Pinpoint the cell where the given text exists, returning its (X, Y) midpoint coordinate. 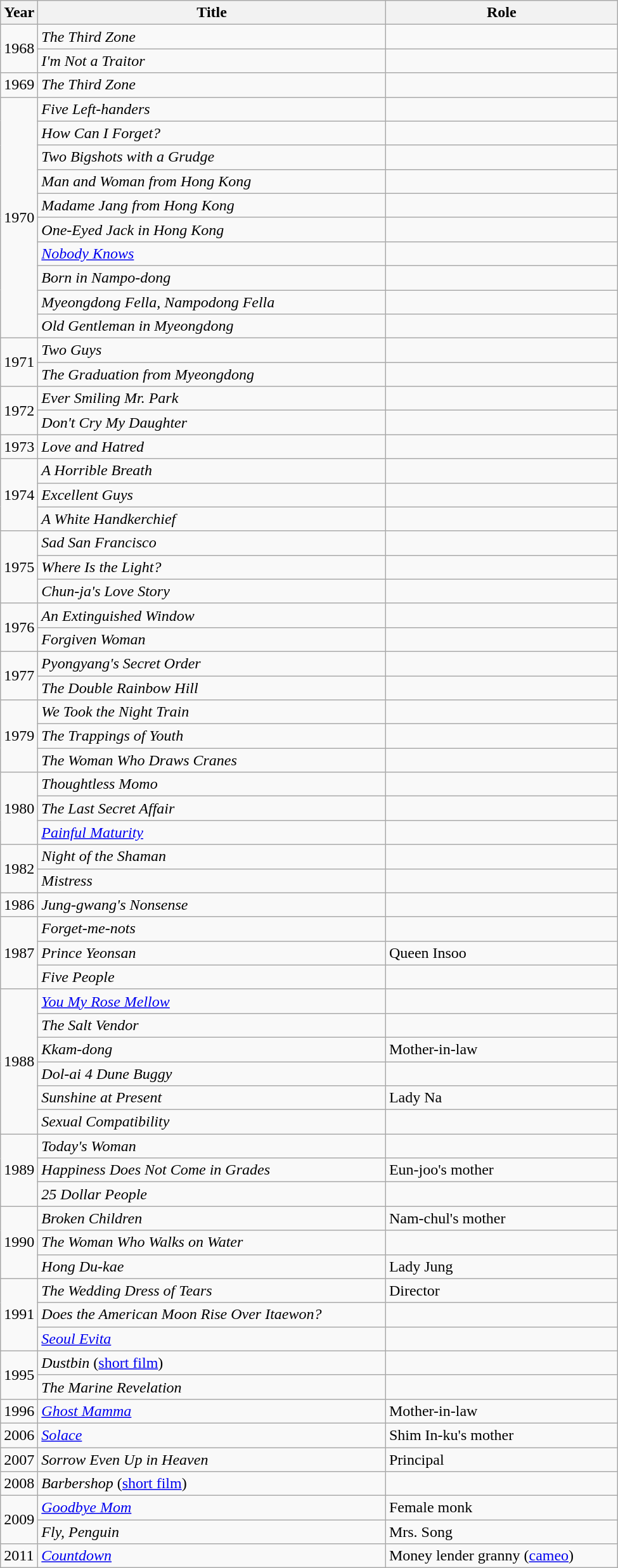
Nobody Knows (212, 253)
The Salt Vendor (212, 1025)
Excellent Guys (212, 495)
Seoul Evita (212, 1339)
1982 (19, 869)
Myeongdong Fella, Nampodong Fella (212, 302)
1995 (19, 1375)
1971 (19, 362)
1970 (19, 218)
Shim In-ku's mother (501, 1435)
Title (212, 13)
Happiness Does Not Come in Grades (212, 1170)
1990 (19, 1242)
Where Is the Light? (212, 567)
Madame Jang from Hong Kong (212, 205)
Mistress (212, 881)
Solace (212, 1435)
1986 (19, 905)
Role (501, 13)
2006 (19, 1435)
Don't Cry My Daughter (212, 423)
2009 (19, 1520)
1972 (19, 411)
Sexual Compatibility (212, 1122)
The Wedding Dress of Tears (212, 1291)
Forgiven Woman (212, 639)
1975 (19, 567)
Queen Insoo (501, 953)
Goodbye Mom (212, 1508)
Sad San Francisco (212, 543)
Today's Woman (212, 1146)
I'm Not a Traitor (212, 61)
How Can I Forget? (212, 133)
One-Eyed Jack in Hong Kong (212, 229)
Pyongyang's Secret Order (212, 663)
Jung-gwang's Nonsense (212, 905)
Fly, Penguin (212, 1532)
1979 (19, 736)
Ghost Mamma (212, 1411)
25 Dollar People (212, 1194)
1989 (19, 1170)
Forget-me-nots (212, 929)
The Woman Who Walks on Water (212, 1242)
Two Guys (212, 350)
The Woman Who Draws Cranes (212, 760)
Man and Woman from Hong Kong (212, 181)
2008 (19, 1484)
1969 (19, 85)
Sorrow Even Up in Heaven (212, 1459)
Year (19, 13)
Painful Maturity (212, 832)
Mrs. Song (501, 1532)
The Last Secret Affair (212, 808)
Broken Children (212, 1218)
An Extinguished Window (212, 615)
Female monk (501, 1508)
Countdown (212, 1556)
Nam-chul's mother (501, 1218)
Barbershop (short film) (212, 1484)
Five People (212, 977)
Does the American Moon Rise Over Itaewon? (212, 1315)
1968 (19, 49)
Director (501, 1291)
Old Gentleman in Myeongdong (212, 326)
The Graduation from Myeongdong (212, 374)
1988 (19, 1061)
The Trappings of Youth (212, 736)
Prince Yeonsan (212, 953)
1977 (19, 675)
Night of the Shaman (212, 857)
Lady Jung (501, 1266)
You My Rose Mellow (212, 1001)
1987 (19, 953)
2007 (19, 1459)
The Double Rainbow Hill (212, 687)
1976 (19, 627)
1996 (19, 1411)
Love and Hatred (212, 447)
Dol-ai 4 Dune Buggy (212, 1074)
We Took the Night Train (212, 712)
Five Left-handers (212, 109)
Born in Nampo-dong (212, 277)
A Horrible Breath (212, 471)
2011 (19, 1556)
A White Handkerchief (212, 519)
Hong Du-kae (212, 1266)
Thoughtless Momo (212, 784)
Dustbin (short film) (212, 1363)
Kkam-dong (212, 1049)
1973 (19, 447)
1974 (19, 495)
Eun-joo's mother (501, 1170)
Lady Na (501, 1098)
Chun-ja's Love Story (212, 591)
Two Bigshots with a Grudge (212, 157)
Money lender granny (cameo) (501, 1556)
Ever Smiling Mr. Park (212, 398)
1991 (19, 1315)
Sunshine at Present (212, 1098)
Principal (501, 1459)
The Marine Revelation (212, 1387)
1980 (19, 808)
